Detect which cell encompasses the target text, then output its (X, Y) center coordinate. 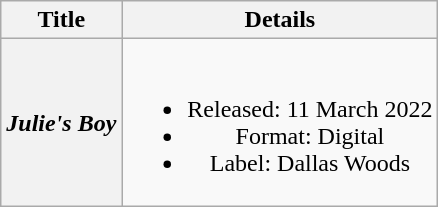
Julie's Boy (62, 122)
Details (280, 20)
Released: 11 March 2022Format: DigitalLabel: Dallas Woods (280, 122)
Title (62, 20)
